Return the (X, Y) coordinate for the center point of the cell that contains the specified text.  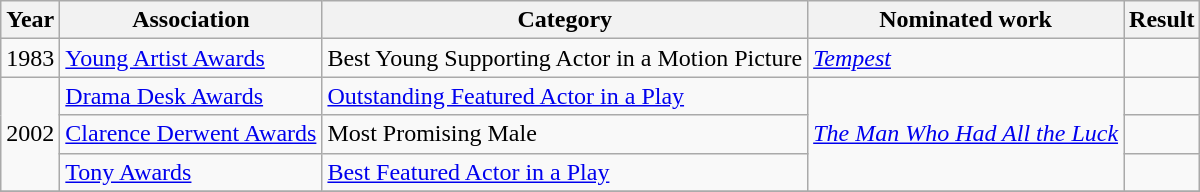
Result (1162, 20)
Drama Desk Awards (191, 96)
2002 (30, 134)
Association (191, 20)
Clarence Derwent Awards (191, 134)
Outstanding Featured Actor in a Play (565, 96)
Young Artist Awards (191, 58)
Category (565, 20)
Tempest (966, 58)
Most Promising Male (565, 134)
Nominated work (966, 20)
Year (30, 20)
Best Featured Actor in a Play (565, 172)
The Man Who Had All the Luck (966, 134)
Best Young Supporting Actor in a Motion Picture (565, 58)
Tony Awards (191, 172)
1983 (30, 58)
